Return the [X, Y] coordinate for the center point of the cell that contains the specified text.  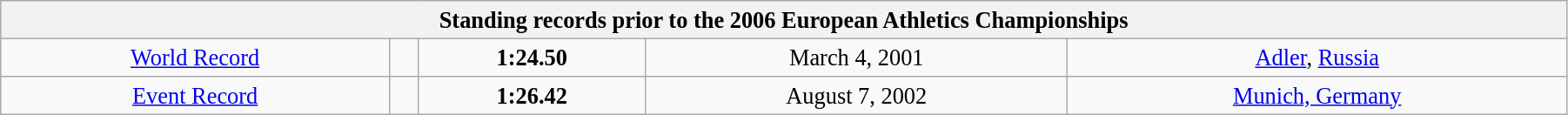
World Record [195, 57]
Munich, Germany [1317, 95]
1:24.50 [533, 57]
Event Record [195, 95]
August 7, 2002 [856, 95]
March 4, 2001 [856, 57]
Adler, Russia [1317, 57]
1:26.42 [533, 95]
Standing records prior to the 2006 European Athletics Championships [784, 19]
